Detect which cell encompasses the target text, then output its (X, Y) center coordinate. 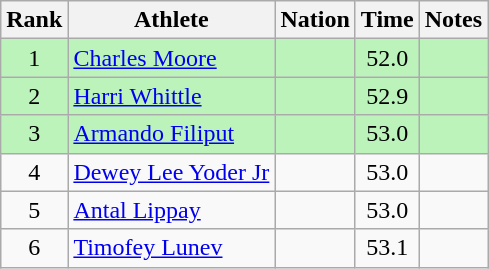
Athlete (172, 20)
52.0 (387, 58)
1 (34, 58)
Time (387, 20)
Nation (315, 20)
5 (34, 210)
3 (34, 134)
Dewey Lee Yoder Jr (172, 172)
2 (34, 96)
Timofey Lunev (172, 248)
Harri Whittle (172, 96)
Charles Moore (172, 58)
53.1 (387, 248)
Antal Lippay (172, 210)
Notes (453, 20)
52.9 (387, 96)
4 (34, 172)
Armando Filiput (172, 134)
6 (34, 248)
Rank (34, 20)
